Search for the cell housing the specified text and yield its [X, Y] center coordinate. 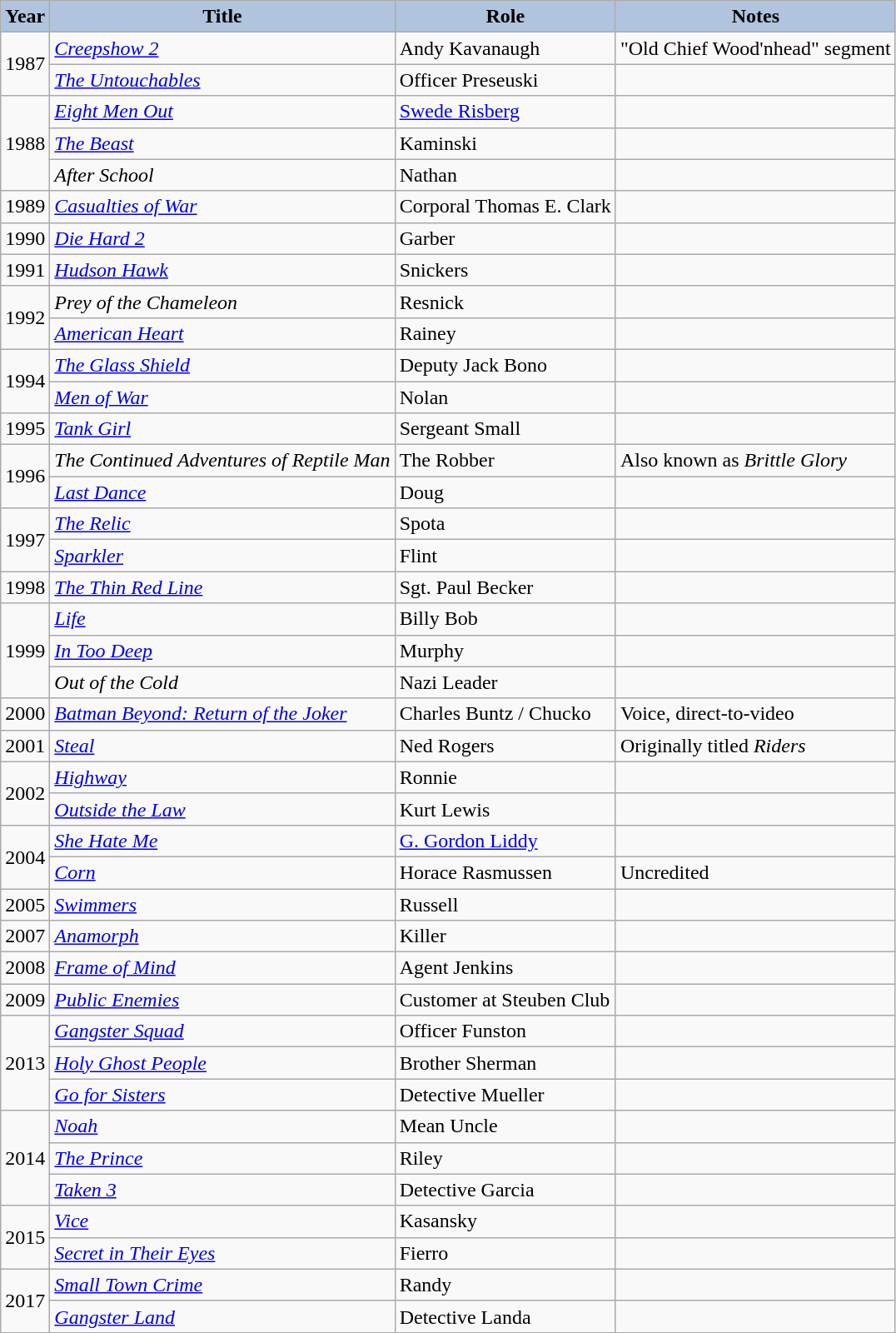
Ronnie [505, 777]
The Untouchables [222, 80]
2014 [25, 1158]
1995 [25, 429]
Highway [222, 777]
Billy Bob [505, 619]
Fierro [505, 1253]
2009 [25, 1000]
Doug [505, 492]
Killer [505, 936]
Go for Sisters [222, 1095]
In Too Deep [222, 651]
Also known as Brittle Glory [755, 461]
Prey of the Chameleon [222, 302]
1994 [25, 381]
Rainey [505, 333]
Kasansky [505, 1221]
2013 [25, 1063]
Flint [505, 556]
Sgt. Paul Becker [505, 587]
1996 [25, 477]
Die Hard 2 [222, 238]
2001 [25, 746]
Batman Beyond: Return of the Joker [222, 714]
Gangster Squad [222, 1031]
The Robber [505, 461]
1998 [25, 587]
Andy Kavanaugh [505, 48]
Snickers [505, 270]
2007 [25, 936]
Murphy [505, 651]
Role [505, 17]
Kaminski [505, 143]
1989 [25, 207]
1990 [25, 238]
Taken 3 [222, 1190]
Officer Funston [505, 1031]
The Relic [222, 524]
Casualties of War [222, 207]
1988 [25, 143]
The Beast [222, 143]
1991 [25, 270]
Horace Rasmussen [505, 872]
Noah [222, 1126]
Nazi Leader [505, 682]
2005 [25, 904]
Riley [505, 1158]
Sparkler [222, 556]
Deputy Jack Bono [505, 365]
Detective Garcia [505, 1190]
Title [222, 17]
2015 [25, 1237]
Swimmers [222, 904]
Swede Risberg [505, 112]
Secret in Their Eyes [222, 1253]
Brother Sherman [505, 1063]
She Hate Me [222, 841]
Russell [505, 904]
G. Gordon Liddy [505, 841]
Randy [505, 1285]
Ned Rogers [505, 746]
The Prince [222, 1158]
Holy Ghost People [222, 1063]
Resnick [505, 302]
Creepshow 2 [222, 48]
Notes [755, 17]
2002 [25, 793]
Detective Landa [505, 1316]
1992 [25, 317]
Garber [505, 238]
1987 [25, 64]
Voice, direct-to-video [755, 714]
Outside the Law [222, 809]
Out of the Cold [222, 682]
Small Town Crime [222, 1285]
Corn [222, 872]
Hudson Hawk [222, 270]
2000 [25, 714]
After School [222, 175]
2004 [25, 856]
Last Dance [222, 492]
The Glass Shield [222, 365]
Mean Uncle [505, 1126]
Vice [222, 1221]
Life [222, 619]
Officer Preseuski [505, 80]
Customer at Steuben Club [505, 1000]
2008 [25, 968]
Eight Men Out [222, 112]
Public Enemies [222, 1000]
Spota [505, 524]
"Old Chief Wood'nhead" segment [755, 48]
The Thin Red Line [222, 587]
The Continued Adventures of Reptile Man [222, 461]
1999 [25, 651]
2017 [25, 1301]
1997 [25, 540]
Sergeant Small [505, 429]
Tank Girl [222, 429]
Charles Buntz / Chucko [505, 714]
American Heart [222, 333]
Steal [222, 746]
Uncredited [755, 872]
Originally titled Riders [755, 746]
Gangster Land [222, 1316]
Nathan [505, 175]
Frame of Mind [222, 968]
Anamorph [222, 936]
Detective Mueller [505, 1095]
Men of War [222, 397]
Year [25, 17]
Agent Jenkins [505, 968]
Nolan [505, 397]
Kurt Lewis [505, 809]
Corporal Thomas E. Clark [505, 207]
